Determine the (X, Y) coordinate at the center of the cell enclosing the given text.  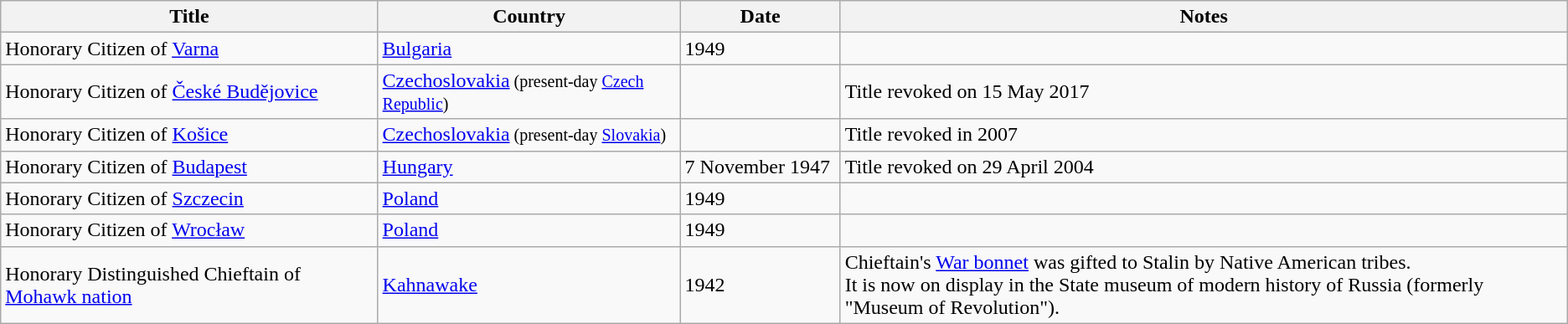
Title revoked on 15 May 2017 (1204, 92)
Title revoked on 29 April 2004 (1204, 167)
Honorary Citizen of Wrocław (189, 230)
Title (189, 17)
Czechoslovakia (present-day Slovakia) (529, 135)
7 November 1947 (761, 167)
Kahnawake (529, 285)
Date (761, 17)
Honorary Citizen of Budapest (189, 167)
Honorary Citizen of České Budějovice (189, 92)
Notes (1204, 17)
Czechoslovakia (present-day Czech Republic) (529, 92)
Honorary Distinguished Chieftain of Mohawk nation (189, 285)
Title revoked in 2007 (1204, 135)
Country (529, 17)
Honorary Citizen of Košice (189, 135)
1942 (761, 285)
Hungary (529, 167)
Bulgaria (529, 49)
Honorary Citizen of Varna (189, 49)
Honorary Citizen of Szczecin (189, 198)
